For the text-containing cell, return its midpoint in [X, Y] coordinate format. 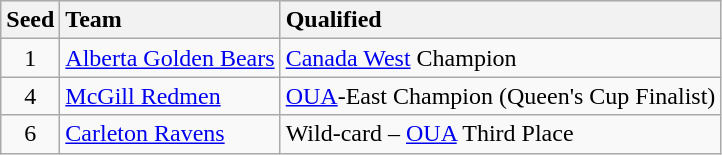
Team [170, 20]
Carleton Ravens [170, 134]
Qualified [500, 20]
Seed [30, 20]
Canada West Champion [500, 58]
McGill Redmen [170, 96]
Wild-card – OUA Third Place [500, 134]
4 [30, 96]
Alberta Golden Bears [170, 58]
6 [30, 134]
OUA-East Champion (Queen's Cup Finalist) [500, 96]
1 [30, 58]
